Identify which cell holds the provided text, then report its (x, y) central coordinate. 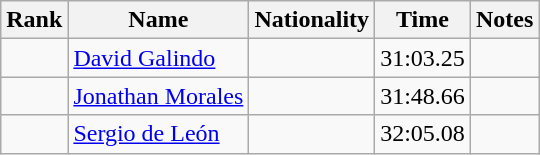
Rank (34, 20)
David Galindo (158, 58)
Jonathan Morales (158, 96)
32:05.08 (423, 134)
31:03.25 (423, 58)
Sergio de León (158, 134)
Name (158, 20)
Time (423, 20)
31:48.66 (423, 96)
Notes (504, 20)
Nationality (312, 20)
